Extract the (x, y) coordinate from the center of the cell holding the provided text.  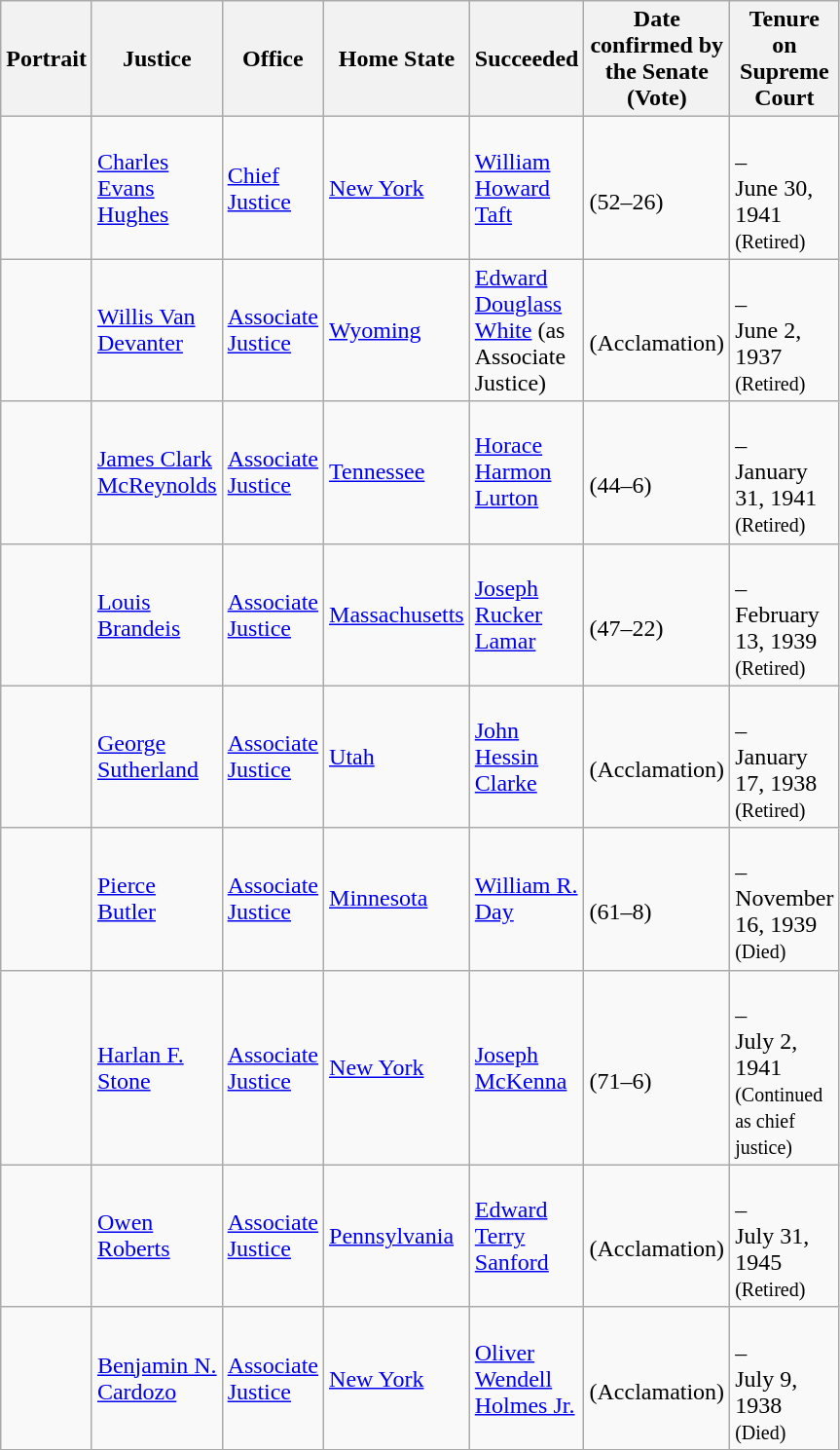
(44–6) (657, 472)
William R. Day (527, 899)
Portrait (47, 58)
Massachusetts (397, 614)
Pennsylvania (397, 1236)
Minnesota (397, 899)
–January 17, 1938(Retired) (785, 757)
Harlan F. Stone (157, 1067)
Date confirmed by the Senate(Vote) (657, 58)
Benjamin N. Cardozo (157, 1378)
(47–22) (657, 614)
Edward Terry Sanford (527, 1236)
–June 30, 1941(Retired) (785, 188)
–November 16, 1939(Died) (785, 899)
Louis Brandeis (157, 614)
–January 31, 1941(Retired) (785, 472)
Utah (397, 757)
(52–26) (657, 188)
Joseph McKenna (527, 1067)
James Clark McReynolds (157, 472)
Edward Douglass White (as Associate Justice) (527, 330)
–June 2, 1937(Retired) (785, 330)
William Howard Taft (527, 188)
Charles Evans Hughes (157, 188)
Tenure on Supreme Court (785, 58)
Justice (157, 58)
Willis Van Devanter (157, 330)
–February 13, 1939(Retired) (785, 614)
–July 31, 1945(Retired) (785, 1236)
Horace Harmon Lurton (527, 472)
Home State (397, 58)
George Sutherland (157, 757)
Succeeded (527, 58)
Owen Roberts (157, 1236)
(71–6) (657, 1067)
Pierce Butler (157, 899)
John Hessin Clarke (527, 757)
Wyoming (397, 330)
Oliver Wendell Holmes Jr. (527, 1378)
Tennessee (397, 472)
–July 9, 1938(Died) (785, 1378)
Chief Justice (273, 188)
–July 2, 1941(Continued as chief justice) (785, 1067)
(61–8) (657, 899)
Joseph Rucker Lamar (527, 614)
Office (273, 58)
